Provide the [X, Y] coordinate of the cell's center where the given text is located.  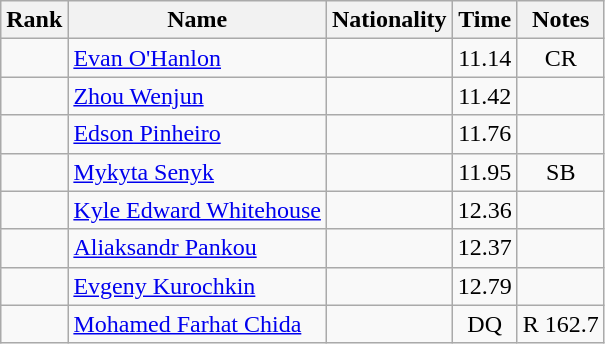
Evan O'Hanlon [198, 58]
Aliaksandr Pankou [198, 248]
Zhou Wenjun [198, 96]
11.76 [484, 134]
12.36 [484, 210]
Rank [34, 20]
Kyle Edward Whitehouse [198, 210]
Mohamed Farhat Chida [198, 324]
12.79 [484, 286]
11.95 [484, 172]
DQ [484, 324]
12.37 [484, 248]
Edson Pinheiro [198, 134]
R 162.7 [560, 324]
11.42 [484, 96]
11.14 [484, 58]
Evgeny Kurochkin [198, 286]
Mykyta Senyk [198, 172]
Notes [560, 20]
Name [198, 20]
SB [560, 172]
Nationality [389, 20]
Time [484, 20]
CR [560, 58]
